Return (x, y) of the center of cell containing provided text 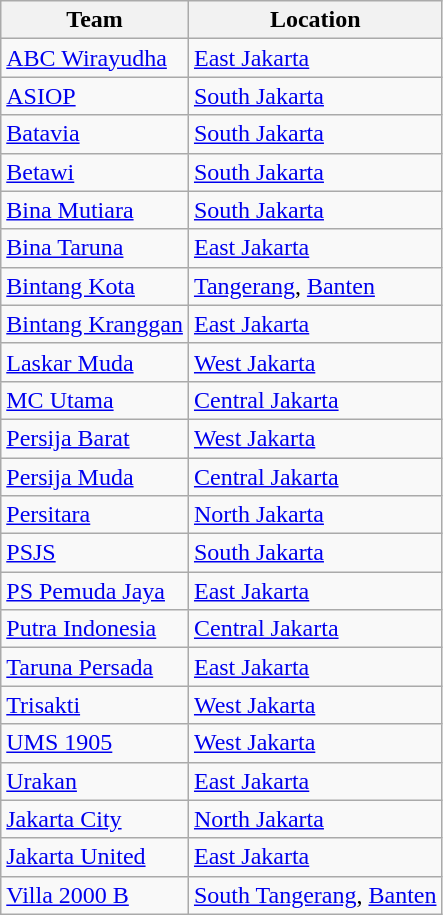
Persija Muda (95, 477)
Jakarta United (95, 857)
Bina Mutiara (95, 210)
Bina Taruna (95, 248)
Jakarta City (95, 819)
Villa 2000 B (95, 895)
PS Pemuda Jaya (95, 591)
ABC Wirayudha (95, 58)
PSJS (95, 553)
Persija Barat (95, 438)
Bintang Kota (95, 286)
ASIOP (95, 96)
Batavia (95, 134)
Putra Indonesia (95, 629)
Team (95, 20)
South Tangerang, Banten (315, 895)
Persitara (95, 515)
Laskar Muda (95, 362)
Urakan (95, 781)
Bintang Kranggan (95, 324)
Taruna Persada (95, 667)
Betawi (95, 172)
Trisakti (95, 705)
UMS 1905 (95, 743)
Location (315, 20)
Tangerang, Banten (315, 286)
MC Utama (95, 400)
